Determine the [X, Y] coordinate at the center of the cell enclosing the given text.  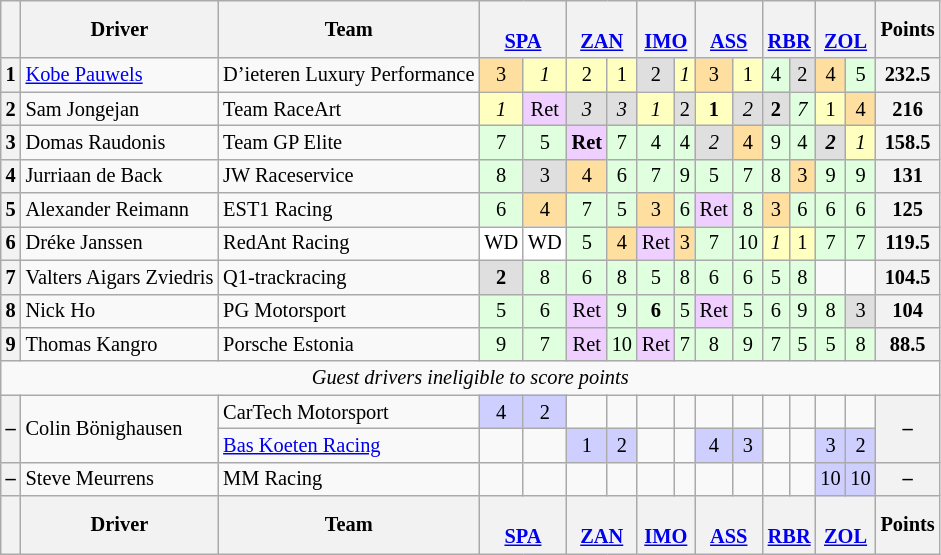
158.5 [908, 142]
216 [908, 109]
Domas Raudonis [120, 142]
Dréke Janssen [120, 243]
Valters Aigars Zviedris [120, 277]
Porsche Estonia [348, 344]
104.5 [908, 277]
Team RaceArt [348, 109]
MM Racing [348, 479]
PG Motorsport [348, 311]
Steve Meurrens [120, 479]
Bas Koeten Racing [348, 445]
Thomas Kangro [120, 344]
88.5 [908, 344]
Team GP Elite [348, 142]
D’ieteren Luxury Performance [348, 75]
Colin Bönighausen [120, 428]
104 [908, 311]
RedAnt Racing [348, 243]
CarTech Motorsport [348, 412]
Sam Jongejan [120, 109]
119.5 [908, 243]
131 [908, 176]
232.5 [908, 75]
Alexander Reimann [120, 210]
Nick Ho [120, 311]
Guest drivers ineligible to score points [470, 378]
125 [908, 210]
JW Raceservice [348, 176]
EST1 Racing [348, 210]
Jurriaan de Back [120, 176]
Q1-trackracing [348, 277]
Kobe Pauwels [120, 75]
